Return (x, y) of the center of cell containing provided text 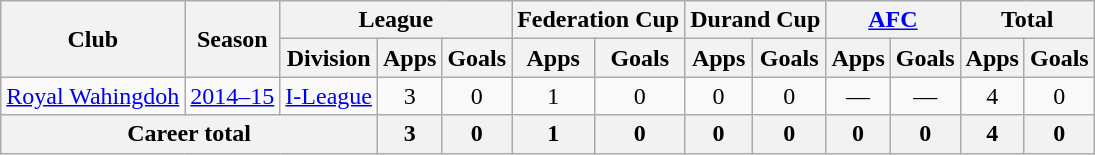
League (396, 20)
Total (1027, 20)
Season (232, 39)
Division (329, 58)
Career total (190, 134)
AFC (893, 20)
Royal Wahingdoh (93, 96)
Durand Cup (756, 20)
Federation Cup (598, 20)
I-League (329, 96)
Club (93, 39)
2014–15 (232, 96)
